Provide the [x, y] coordinate of the cell's center where the given text is located.  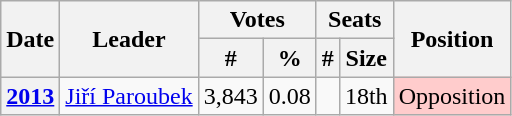
Date [30, 39]
% [290, 58]
Position [452, 39]
2013 [30, 96]
Opposition [452, 96]
3,843 [230, 96]
Leader [129, 39]
Jiří Paroubek [129, 96]
Size [366, 58]
18th [366, 96]
Votes [257, 20]
0.08 [290, 96]
Seats [354, 20]
